From the cell containing the given text, extract its center point as (x, y) coordinate. 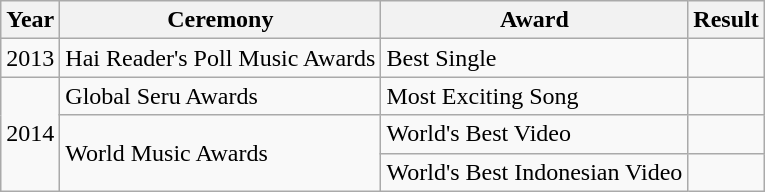
Most Exciting Song (534, 96)
2013 (30, 58)
World Music Awards (220, 153)
World's Best Video (534, 134)
Award (534, 20)
Best Single (534, 58)
Result (726, 20)
Global Seru Awards (220, 96)
2014 (30, 134)
World's Best Indonesian Video (534, 172)
Hai Reader's Poll Music Awards (220, 58)
Ceremony (220, 20)
Year (30, 20)
